Extract the [X, Y] coordinate from the center of the cell holding the provided text.  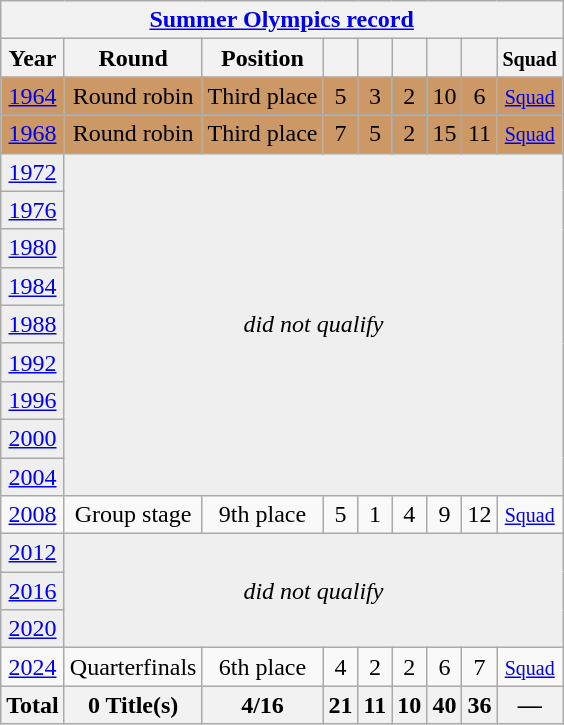
Group stage [133, 515]
Summer Olympics record [282, 20]
0 Title(s) [133, 705]
1980 [33, 248]
1976 [33, 210]
1972 [33, 172]
2000 [33, 438]
1964 [33, 96]
40 [444, 705]
21 [340, 705]
1988 [33, 324]
Year [33, 58]
1968 [33, 134]
2008 [33, 515]
Quarterfinals [133, 667]
1 [375, 515]
2020 [33, 629]
36 [480, 705]
12 [480, 515]
2016 [33, 591]
2024 [33, 667]
6th place [262, 667]
1992 [33, 362]
— [530, 705]
Total [33, 705]
2012 [33, 553]
1984 [33, 286]
1996 [33, 400]
15 [444, 134]
3 [375, 96]
4/16 [262, 705]
Position [262, 58]
9th place [262, 515]
2004 [33, 477]
Round [133, 58]
9 [444, 515]
